Detect which cell encompasses the target text, then output its [x, y] center coordinate. 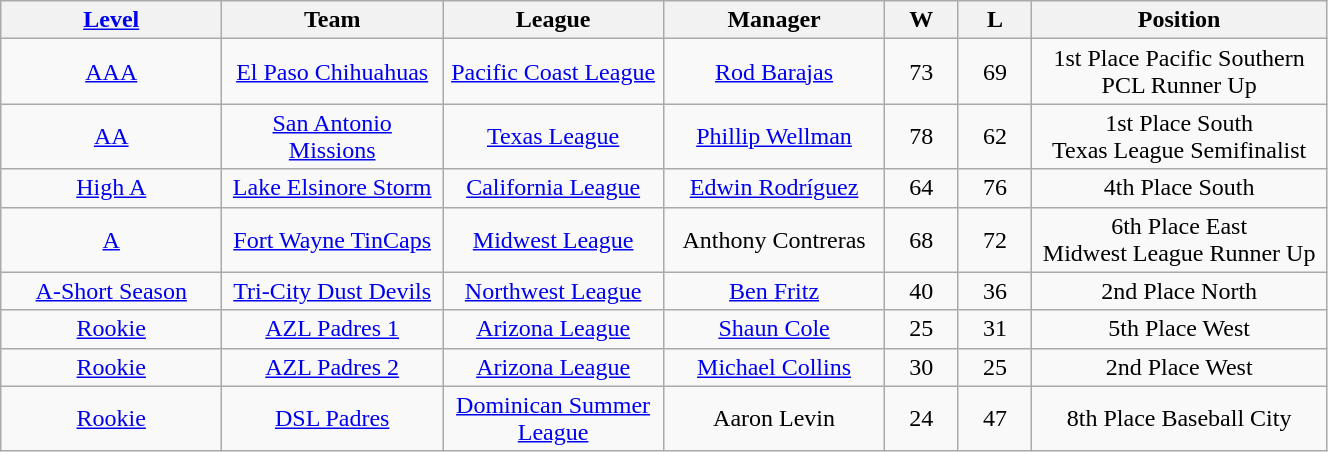
Team [332, 20]
62 [995, 136]
Pacific Coast League [554, 72]
A [112, 240]
Level [112, 20]
2nd Place West [1180, 367]
30 [922, 367]
Fort Wayne TinCaps [332, 240]
Lake Elsinore Storm [332, 188]
47 [995, 418]
2nd Place North [1180, 291]
6th Place EastMidwest League Runner Up [1180, 240]
Northwest League [554, 291]
A-Short Season [112, 291]
Tri-City Dust Devils [332, 291]
69 [995, 72]
24 [922, 418]
AA [112, 136]
Dominican Summer League [554, 418]
W [922, 20]
8th Place Baseball City [1180, 418]
5th Place West [1180, 329]
73 [922, 72]
Anthony Contreras [774, 240]
Manager [774, 20]
League [554, 20]
1st Place SouthTexas League Semifinalist [1180, 136]
72 [995, 240]
AAA [112, 72]
78 [922, 136]
Aaron Levin [774, 418]
Texas League [554, 136]
68 [922, 240]
High A [112, 188]
Ben Fritz [774, 291]
AZL Padres 1 [332, 329]
Edwin Rodríguez [774, 188]
64 [922, 188]
Position [1180, 20]
1st Place Pacific SouthernPCL Runner Up [1180, 72]
Midwest League [554, 240]
31 [995, 329]
Michael Collins [774, 367]
4th Place South [1180, 188]
Rod Barajas [774, 72]
40 [922, 291]
Phillip Wellman [774, 136]
Shaun Cole [774, 329]
DSL Padres [332, 418]
76 [995, 188]
L [995, 20]
California League [554, 188]
AZL Padres 2 [332, 367]
El Paso Chihuahuas [332, 72]
San Antonio Missions [332, 136]
36 [995, 291]
